Scan for the cell matching the given text and deliver its [x, y] coordinate at center. 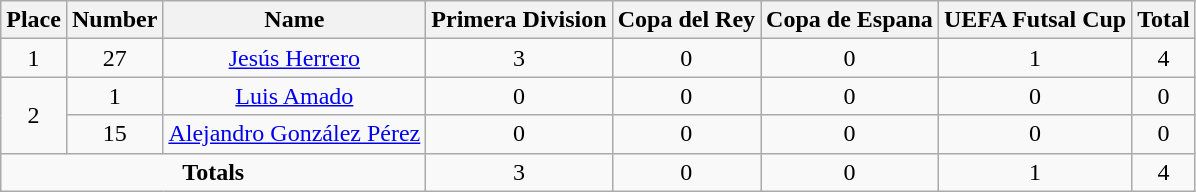
Jesús Herrero [294, 58]
Primera Division [519, 20]
Number [114, 20]
Place [34, 20]
UEFA Futsal Cup [1034, 20]
Name [294, 20]
27 [114, 58]
Total [1164, 20]
2 [34, 115]
Copa de Espana [850, 20]
15 [114, 134]
Alejandro González Pérez [294, 134]
Copa del Rey [686, 20]
Totals [214, 172]
Luis Amado [294, 96]
